Search for the cell housing the specified text and yield its [X, Y] center coordinate. 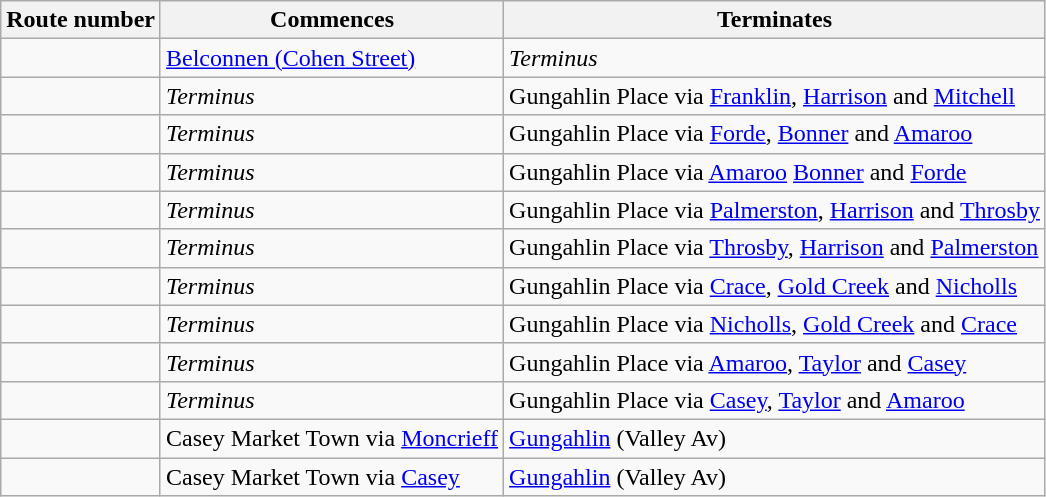
Gungahlin Place via Franklin, Harrison and Mitchell [775, 96]
Gungahlin Place via Amaroo Bonner and Forde [775, 172]
Commences [332, 20]
Gungahlin Place via Casey, Taylor and Amaroo [775, 400]
Gungahlin Place via Amaroo, Taylor and Casey [775, 362]
Belconnen (Cohen Street) [332, 58]
Gungahlin Place via Forde, Bonner and Amaroo [775, 134]
Gungahlin Place via Palmerston, Harrison and Throsby [775, 210]
Gungahlin Place via Throsby, Harrison and Palmerston [775, 248]
Terminates [775, 20]
Route number [81, 20]
Casey Market Town via Casey [332, 477]
Gungahlin Place via Crace, Gold Creek and Nicholls [775, 286]
Casey Market Town via Moncrieff [332, 438]
Gungahlin Place via Nicholls, Gold Creek and Crace [775, 324]
